Scan for the cell matching the given text and deliver its [x, y] coordinate at center. 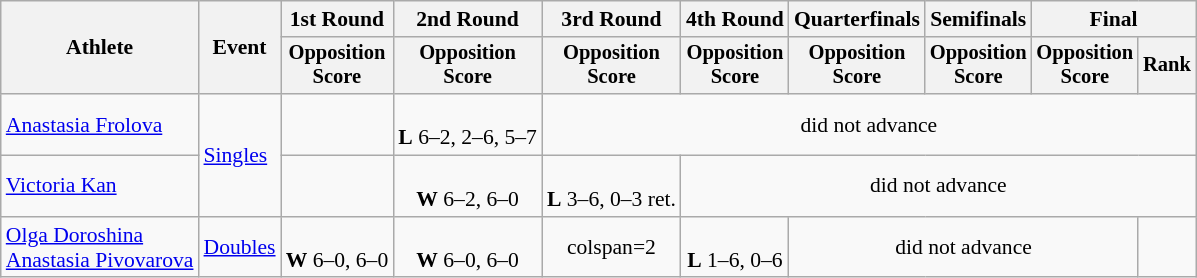
Victoria Kan [100, 186]
Event [240, 48]
L 3–6, 0–3 ret. [612, 186]
Anastasia Frolova [100, 124]
Quarterfinals [857, 19]
2nd Round [468, 19]
W 6–2, 6–0 [468, 186]
4th Round [735, 19]
Singles [240, 155]
L 6–2, 2–6, 5–7 [468, 124]
Olga DoroshinaAnastasia Pivovarova [100, 248]
Rank [1167, 66]
Doubles [240, 248]
1st Round [338, 19]
Final [1114, 19]
colspan=2 [612, 248]
Semifinals [978, 19]
3rd Round [612, 19]
Athlete [100, 48]
L 1–6, 0–6 [735, 248]
